Provide the [X, Y] coordinate of the cell's center where the given text is located.  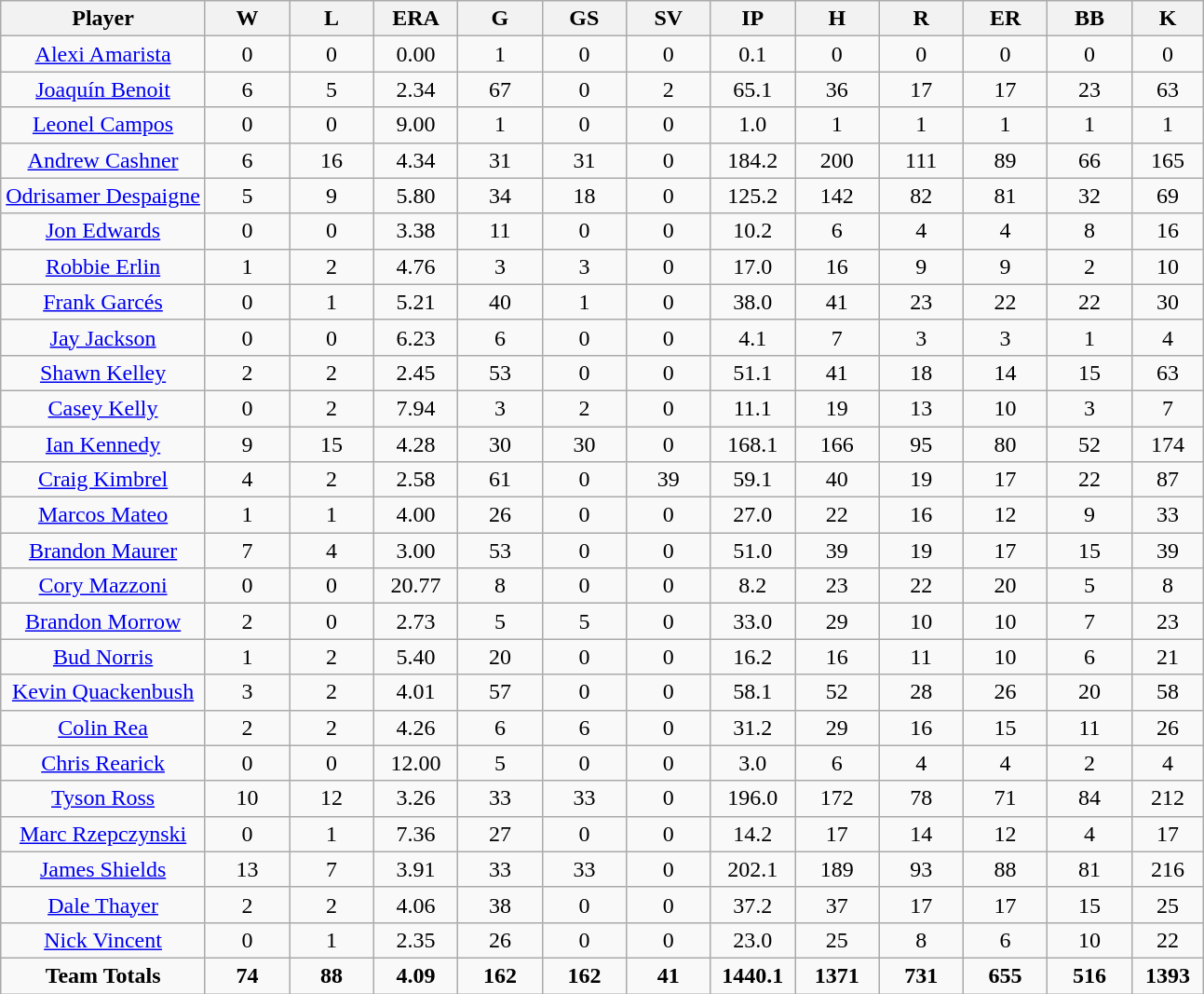
51.0 [752, 551]
4.01 [415, 692]
3.00 [415, 551]
4.28 [415, 444]
Craig Kimbrel [103, 480]
516 [1089, 975]
89 [1005, 160]
2.34 [415, 89]
7.36 [415, 834]
82 [921, 196]
SV [669, 19]
BB [1089, 19]
0.1 [752, 54]
202.1 [752, 869]
2.45 [415, 373]
Player [103, 19]
10.2 [752, 231]
51.1 [752, 373]
H [837, 19]
ERA [415, 19]
172 [837, 798]
Kevin Quackenbush [103, 692]
184.2 [752, 160]
Marc Rzepczynski [103, 834]
0.00 [415, 54]
80 [1005, 444]
174 [1168, 444]
Marcos Mateo [103, 515]
3.38 [415, 231]
212 [1168, 798]
3.26 [415, 798]
2.35 [415, 940]
93 [921, 869]
11.1 [752, 408]
Robbie Erlin [103, 266]
4.06 [415, 905]
Leonel Campos [103, 125]
189 [837, 869]
95 [921, 444]
200 [837, 160]
Jon Edwards [103, 231]
ER [1005, 19]
17.0 [752, 266]
216 [1168, 869]
4.34 [415, 160]
166 [837, 444]
2.58 [415, 480]
65.1 [752, 89]
2.73 [415, 621]
31.2 [752, 728]
1393 [1168, 975]
Odrisamer Despaigne [103, 196]
4.00 [415, 515]
IP [752, 19]
GS [584, 19]
21 [1168, 657]
Frank Garcés [103, 302]
Tyson Ross [103, 798]
5.40 [415, 657]
36 [837, 89]
111 [921, 160]
87 [1168, 480]
Joaquín Benoit [103, 89]
Cory Mazzoni [103, 586]
61 [500, 480]
1440.1 [752, 975]
78 [921, 798]
Andrew Cashner [103, 160]
7.94 [415, 408]
Shawn Kelley [103, 373]
G [500, 19]
32 [1089, 196]
38.0 [752, 302]
58.1 [752, 692]
84 [1089, 798]
33.0 [752, 621]
168.1 [752, 444]
5.80 [415, 196]
4.76 [415, 266]
142 [837, 196]
58 [1168, 692]
L [331, 19]
Alexi Amarista [103, 54]
655 [1005, 975]
23.0 [752, 940]
9.00 [415, 125]
196.0 [752, 798]
Colin Rea [103, 728]
57 [500, 692]
37 [837, 905]
731 [921, 975]
W [247, 19]
16.2 [752, 657]
34 [500, 196]
3.91 [415, 869]
Jay Jackson [103, 337]
R [921, 19]
14.2 [752, 834]
Brandon Maurer [103, 551]
12.00 [415, 763]
4.09 [415, 975]
27 [500, 834]
5.21 [415, 302]
3.0 [752, 763]
Nick Vincent [103, 940]
38 [500, 905]
125.2 [752, 196]
Chris Rearick [103, 763]
69 [1168, 196]
1371 [837, 975]
66 [1089, 160]
K [1168, 19]
4.1 [752, 337]
Team Totals [103, 975]
6.23 [415, 337]
37.2 [752, 905]
67 [500, 89]
165 [1168, 160]
James Shields [103, 869]
1.0 [752, 125]
8.2 [752, 586]
28 [921, 692]
27.0 [752, 515]
20.77 [415, 586]
Bud Norris [103, 657]
Casey Kelly [103, 408]
74 [247, 975]
71 [1005, 798]
59.1 [752, 480]
4.26 [415, 728]
Brandon Morrow [103, 621]
Ian Kennedy [103, 444]
Dale Thayer [103, 905]
